Detect which cell encompasses the target text, then output its (x, y) center coordinate. 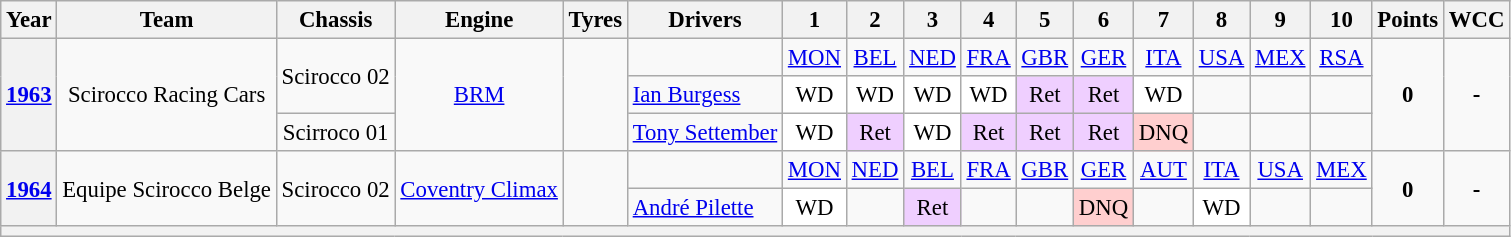
1963 (29, 96)
9 (1280, 20)
WCC (1476, 20)
Ian Burgess (704, 95)
7 (1163, 20)
Scirroco 01 (336, 133)
Chassis (336, 20)
Scirocco Racing Cars (166, 96)
Coventry Climax (479, 188)
2 (874, 20)
Drivers (704, 20)
Tony Settember (704, 133)
5 (1044, 20)
8 (1221, 20)
Team (166, 20)
Points (1408, 20)
3 (932, 20)
André Pilette (704, 208)
1964 (29, 188)
BRM (479, 96)
RSA (1342, 58)
Equipe Scirocco Belge (166, 188)
1 (815, 20)
Engine (479, 20)
Year (29, 20)
Tyres (595, 20)
AUT (1163, 170)
6 (1104, 20)
10 (1342, 20)
4 (988, 20)
